Output the [x, y] coordinate of the center of the cell containing the given text.  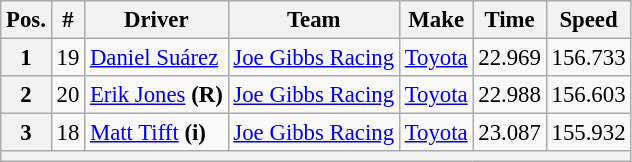
Make [436, 20]
Erik Jones (R) [156, 95]
Driver [156, 20]
18 [68, 133]
155.932 [588, 133]
1 [26, 58]
Team [314, 20]
156.603 [588, 95]
Speed [588, 20]
3 [26, 133]
Time [510, 20]
Pos. [26, 20]
22.969 [510, 58]
23.087 [510, 133]
22.988 [510, 95]
2 [26, 95]
19 [68, 58]
20 [68, 95]
Matt Tifft (i) [156, 133]
Daniel Suárez [156, 58]
156.733 [588, 58]
# [68, 20]
